Capture the cell that displays the provided text and extract its [X, Y] central coordinate. 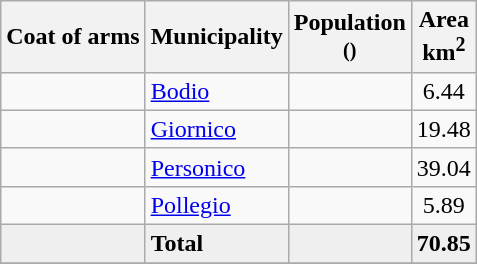
Area km2 [444, 37]
70.85 [444, 244]
Pollegio [216, 205]
19.48 [444, 129]
Giornico [216, 129]
6.44 [444, 91]
Municipality [216, 37]
5.89 [444, 205]
Bodio [216, 91]
Coat of arms [73, 37]
Total [216, 244]
39.04 [444, 167]
Personico [216, 167]
Population() [350, 37]
